Return (X, Y) of the center of cell containing provided text 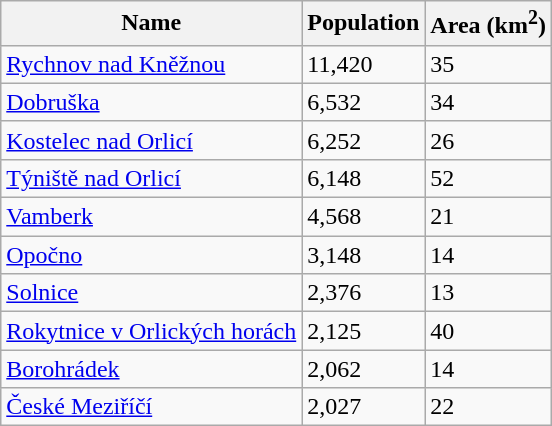
13 (488, 293)
Rokytnice v Orlických horách (152, 331)
6,532 (364, 102)
6,148 (364, 178)
Name (152, 24)
Area (km2) (488, 24)
34 (488, 102)
Týniště nad Orlicí (152, 178)
Rychnov nad Kněžnou (152, 64)
3,148 (364, 255)
Kostelec nad Orlicí (152, 140)
40 (488, 331)
2,376 (364, 293)
35 (488, 64)
22 (488, 407)
4,568 (364, 217)
26 (488, 140)
21 (488, 217)
52 (488, 178)
6,252 (364, 140)
České Meziříčí (152, 407)
Solnice (152, 293)
2,027 (364, 407)
Dobruška (152, 102)
Vamberk (152, 217)
Opočno (152, 255)
2,125 (364, 331)
Borohrádek (152, 369)
2,062 (364, 369)
11,420 (364, 64)
Population (364, 24)
